From the cell containing the given text, extract its center point as (X, Y) coordinate. 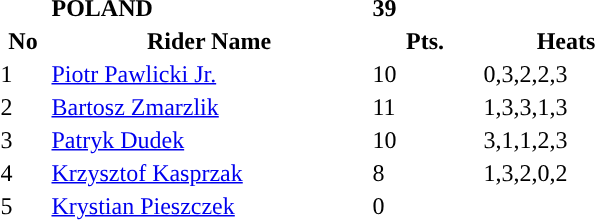
8 (425, 173)
Pts. (425, 41)
Patryk Dudek (209, 140)
Bartosz Zmarzlik (209, 107)
Krzysztof Kasprzak (209, 173)
Rider Name (209, 41)
Piotr Pawlicki Jr. (209, 74)
11 (425, 107)
